Return (X, Y) of the center of cell containing provided text 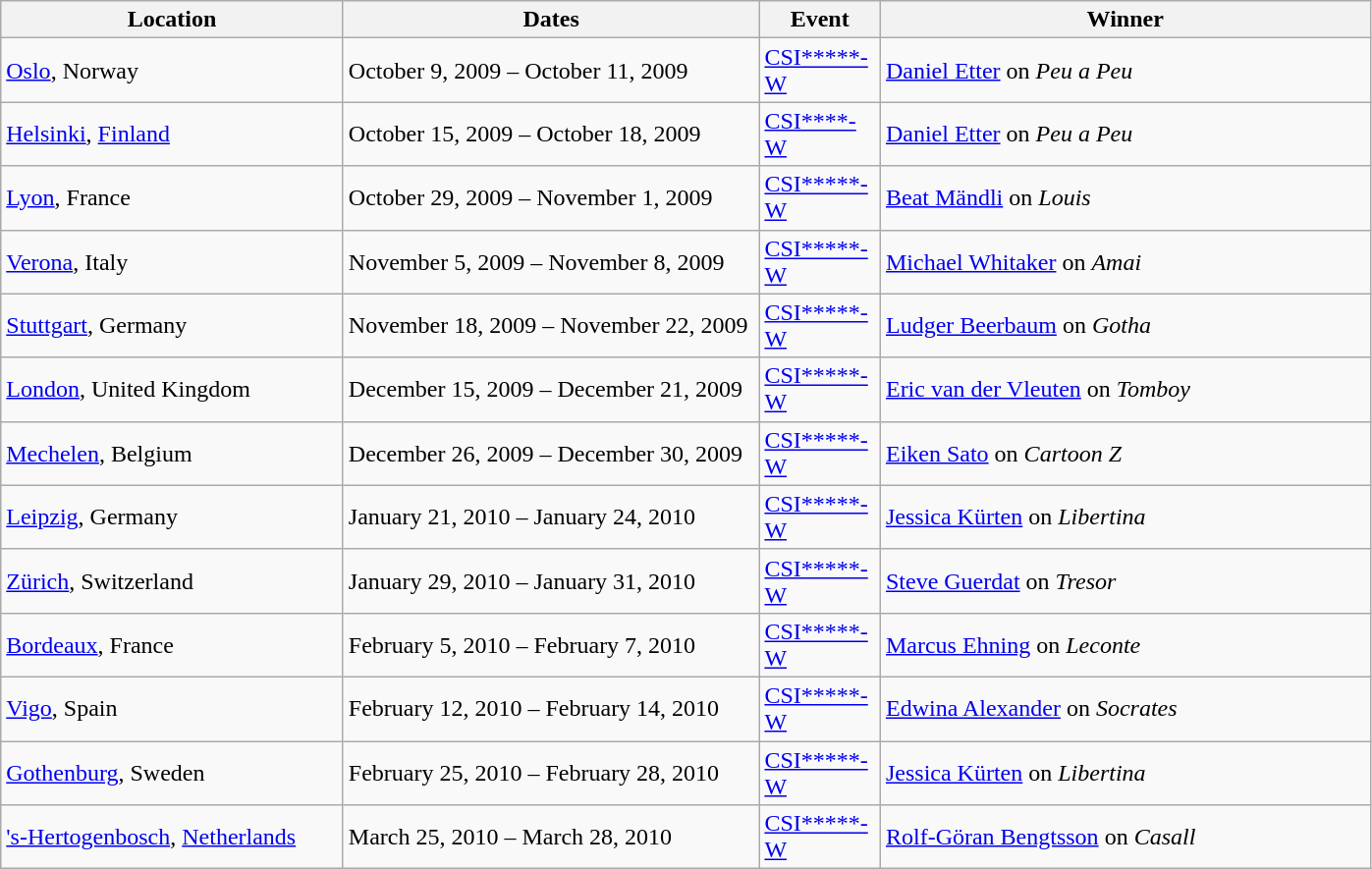
Beat Mändli on Louis (1125, 198)
October 9, 2009 – October 11, 2009 (551, 71)
Zürich, Switzerland (173, 581)
CSI****-W (820, 134)
Lyon, France (173, 198)
Location (173, 20)
January 29, 2010 – January 31, 2010 (551, 581)
Eric van der Vleuten on Tomboy (1125, 389)
Stuttgart, Germany (173, 326)
March 25, 2010 – March 28, 2010 (551, 837)
Winner (1125, 20)
November 18, 2009 – November 22, 2009 (551, 326)
Ludger Beerbaum on Gotha (1125, 326)
Gothenburg, Sweden (173, 772)
Michael Whitaker on Amai (1125, 261)
October 15, 2009 – October 18, 2009 (551, 134)
Vigo, Spain (173, 709)
Rolf-Göran Bengtsson on Casall (1125, 837)
Event (820, 20)
Bordeaux, France (173, 644)
Verona, Italy (173, 261)
Marcus Ehning on Leconte (1125, 644)
February 5, 2010 – February 7, 2010 (551, 644)
December 26, 2009 – December 30, 2009 (551, 454)
's-Hertogenbosch, Netherlands (173, 837)
Mechelen, Belgium (173, 454)
Steve Guerdat on Tresor (1125, 581)
Helsinki, Finland (173, 134)
Oslo, Norway (173, 71)
Leipzig, Germany (173, 516)
Dates (551, 20)
October 29, 2009 – November 1, 2009 (551, 198)
Eiken Sato on Cartoon Z (1125, 454)
February 12, 2010 – February 14, 2010 (551, 709)
November 5, 2009 – November 8, 2009 (551, 261)
January 21, 2010 – January 24, 2010 (551, 516)
December 15, 2009 – December 21, 2009 (551, 389)
Edwina Alexander on Socrates (1125, 709)
February 25, 2010 – February 28, 2010 (551, 772)
London, United Kingdom (173, 389)
